Capture the cell that displays the provided text and extract its [x, y] central coordinate. 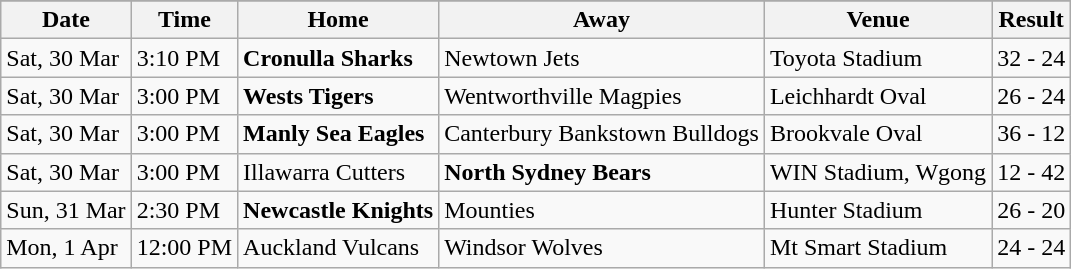
Wentworthville Magpies [602, 96]
12:00 PM [184, 248]
Canterbury Bankstown Bulldogs [602, 134]
Leichhardt Oval [878, 96]
Sun, 31 Mar [66, 210]
Mt Smart Stadium [878, 248]
Brookvale Oval [878, 134]
Windsor Wolves [602, 248]
Newcastle Knights [338, 210]
Away [602, 20]
Manly Sea Eagles [338, 134]
26 - 20 [1032, 210]
Newtown Jets [602, 58]
12 - 42 [1032, 172]
Date [66, 20]
Mounties [602, 210]
3:10 PM [184, 58]
Venue [878, 20]
Result [1032, 20]
Wests Tigers [338, 96]
36 - 12 [1032, 134]
Toyota Stadium [878, 58]
Hunter Stadium [878, 210]
2:30 PM [184, 210]
WIN Stadium, Wgong [878, 172]
Illawarra Cutters [338, 172]
Mon, 1 Apr [66, 248]
Cronulla Sharks [338, 58]
26 - 24 [1032, 96]
24 - 24 [1032, 248]
North Sydney Bears [602, 172]
Time [184, 20]
Home [338, 20]
32 - 24 [1032, 58]
Auckland Vulcans [338, 248]
